Capture the cell that displays the provided text and extract its [x, y] central coordinate. 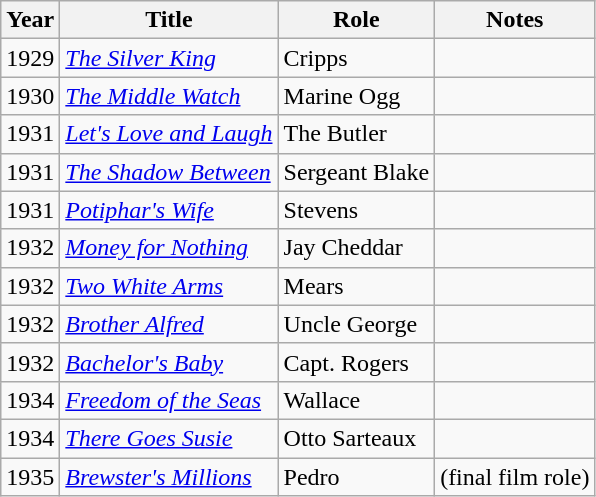
Pedro [356, 477]
The Shadow Between [169, 172]
Mears [356, 286]
Role [356, 20]
The Silver King [169, 58]
The Butler [356, 134]
Money for Nothing [169, 248]
Notes [515, 20]
Capt. Rogers [356, 362]
Bachelor's Baby [169, 362]
There Goes Susie [169, 438]
Brewster's Millions [169, 477]
1929 [30, 58]
Brother Alfred [169, 324]
Stevens [356, 210]
The Middle Watch [169, 96]
Freedom of the Seas [169, 400]
Title [169, 20]
Sergeant Blake [356, 172]
Two White Arms [169, 286]
Wallace [356, 400]
Marine Ogg [356, 96]
Uncle George [356, 324]
1930 [30, 96]
(final film role) [515, 477]
Potiphar's Wife [169, 210]
Jay Cheddar [356, 248]
Year [30, 20]
Let's Love and Laugh [169, 134]
Otto Sarteaux [356, 438]
1935 [30, 477]
Cripps [356, 58]
